Capture the cell that displays the provided text and extract its (X, Y) central coordinate. 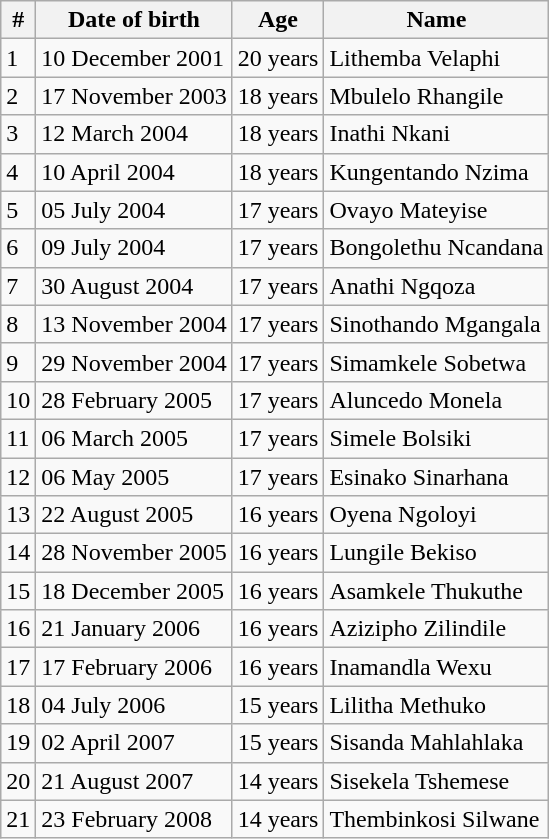
Lithemba Velaphi (436, 58)
12 March 2004 (134, 134)
28 November 2005 (134, 553)
9 (18, 362)
Inathi Nkani (436, 134)
28 February 2005 (134, 400)
Simele Bolsiki (436, 438)
13 (18, 515)
Azizipho Zilindile (436, 629)
22 August 2005 (134, 515)
13 November 2004 (134, 324)
02 April 2007 (134, 743)
05 July 2004 (134, 210)
18 (18, 705)
18 December 2005 (134, 591)
5 (18, 210)
10 April 2004 (134, 172)
10 December 2001 (134, 58)
Lilitha Methuko (436, 705)
Simamkele Sobetwa (436, 362)
Aluncedo Monela (436, 400)
Sisekela Tshemese (436, 781)
Age (278, 20)
06 May 2005 (134, 477)
23 February 2008 (134, 819)
11 (18, 438)
Sinothando Mgangala (436, 324)
Anathi Ngqoza (436, 286)
7 (18, 286)
Name (436, 20)
17 (18, 667)
Esinako Sinarhana (436, 477)
Asamkele Thukuthe (436, 591)
21 August 2007 (134, 781)
Mbulelo Rhangile (436, 96)
12 (18, 477)
Ovayo Mateyise (436, 210)
09 July 2004 (134, 248)
17 February 2006 (134, 667)
17 November 2003 (134, 96)
Inamandla Wexu (436, 667)
19 (18, 743)
6 (18, 248)
Bongolethu Ncandana (436, 248)
29 November 2004 (134, 362)
Oyena Ngoloyi (436, 515)
16 (18, 629)
30 August 2004 (134, 286)
04 July 2006 (134, 705)
2 (18, 96)
Date of birth (134, 20)
Sisanda Mahlahlaka (436, 743)
3 (18, 134)
20 (18, 781)
10 (18, 400)
14 (18, 553)
Kungentando Nzima (436, 172)
1 (18, 58)
06 March 2005 (134, 438)
20 years (278, 58)
Thembinkosi Silwane (436, 819)
21 January 2006 (134, 629)
# (18, 20)
8 (18, 324)
15 (18, 591)
Lungile Bekiso (436, 553)
4 (18, 172)
21 (18, 819)
